Capture the cell that displays the provided text and extract its [X, Y] central coordinate. 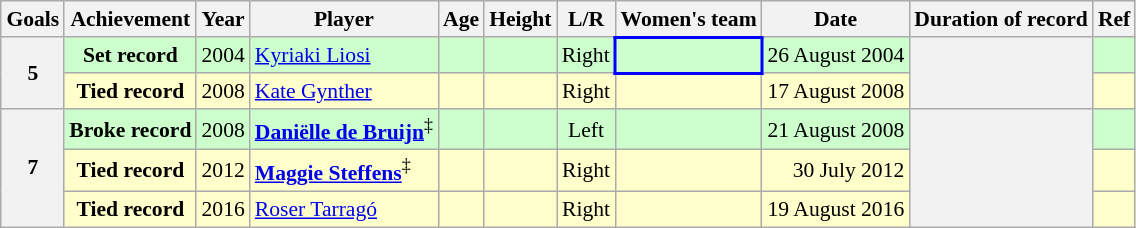
Year [222, 19]
Daniëlle de Bruijn‡ [344, 130]
Player [344, 19]
7 [32, 168]
Goals [32, 19]
Date [836, 19]
Left [586, 130]
L/R [586, 19]
Duration of record [1001, 19]
Achievement [130, 19]
Broke record [130, 130]
2004 [222, 56]
Age [461, 19]
2012 [222, 170]
21 August 2008 [836, 130]
Kyriaki Liosi [344, 56]
Set record [130, 56]
17 August 2008 [836, 91]
Ref [1114, 19]
Kate Gynther [344, 91]
Roser Tarragó [344, 209]
Women's team [688, 19]
Maggie Steffens‡ [344, 170]
2016 [222, 209]
19 August 2016 [836, 209]
Height [520, 19]
5 [32, 74]
30 July 2012 [836, 170]
26 August 2004 [836, 56]
